From the cell containing the given text, extract its center point as [X, Y] coordinate. 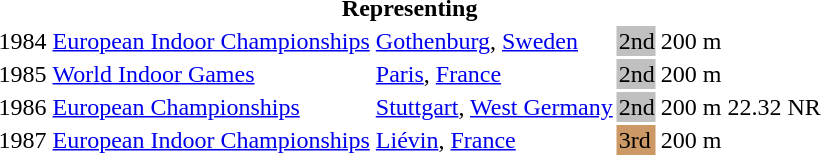
World Indoor Games [211, 74]
Liévin, France [494, 140]
Paris, France [494, 74]
3rd [636, 140]
Stuttgart, West Germany [494, 107]
European Championships [211, 107]
Gothenburg, Sweden [494, 41]
